Identify which cell holds the provided text, then report its (X, Y) central coordinate. 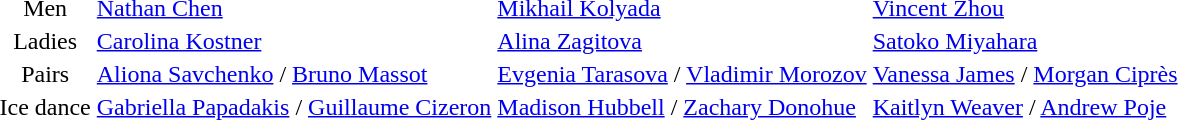
Carolina Kostner (294, 41)
Evgenia Tarasova / Vladimir Morozov (682, 74)
Alina Zagitova (682, 41)
Aliona Savchenko / Bruno Massot (294, 74)
